Locate the cell with the specified text and output its [X, Y] center coordinate. 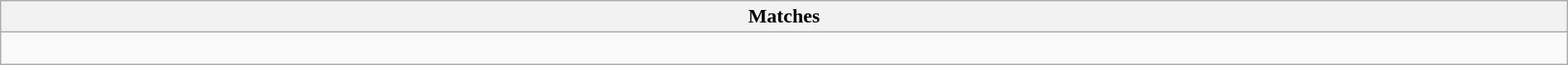
Matches [784, 17]
